Find where the given text appears and provide that cell's center as [X, Y] coordinate. 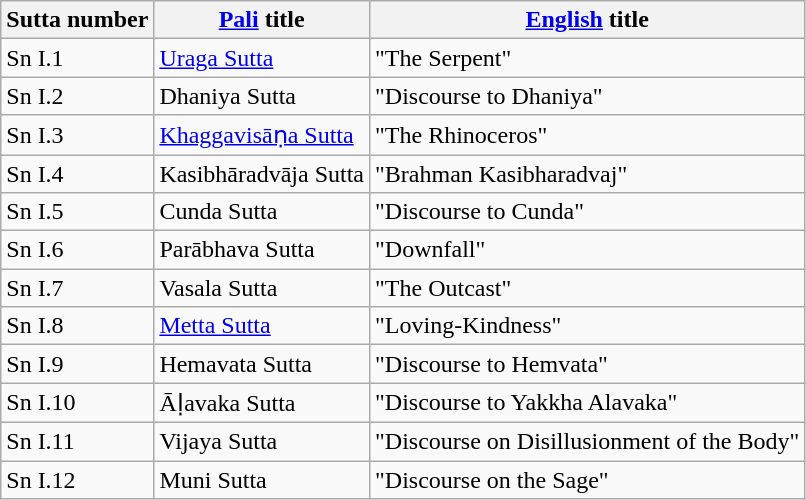
"The Serpent" [588, 58]
Sn I.10 [78, 403]
"Discourse on the Sage" [588, 479]
Parābhava Sutta [262, 250]
Pali title [262, 20]
Sn I.11 [78, 441]
"The Rhinoceros" [588, 135]
Sn I.12 [78, 479]
Sn I.6 [78, 250]
Metta Sutta [262, 326]
Sn I.8 [78, 326]
Khaggavisāṇa Sutta [262, 135]
Vijaya Sutta [262, 441]
Sn I.1 [78, 58]
Sn I.9 [78, 364]
Vasala Sutta [262, 288]
"Discourse to Dhaniya" [588, 96]
"Brahman Kasibharadvaj" [588, 173]
Sn I.4 [78, 173]
Hemavata Sutta [262, 364]
Sn I.5 [78, 212]
English title [588, 20]
Dhaniya Sutta [262, 96]
"The Outcast" [588, 288]
"Discourse on Disillusionment of the Body" [588, 441]
Kasibhāradvāja Sutta [262, 173]
"Discourse to Cunda" [588, 212]
Uraga Sutta [262, 58]
Sn I.2 [78, 96]
Sn I.3 [78, 135]
Sn I.7 [78, 288]
"Loving-Kindness" [588, 326]
Cunda Sutta [262, 212]
"Discourse to Hemvata" [588, 364]
"Discourse to Yakkha Alavaka" [588, 403]
Āḷavaka Sutta [262, 403]
Sutta number [78, 20]
"Downfall" [588, 250]
Muni Sutta [262, 479]
